Provide the [x, y] coordinate of the cell's center where the given text is located.  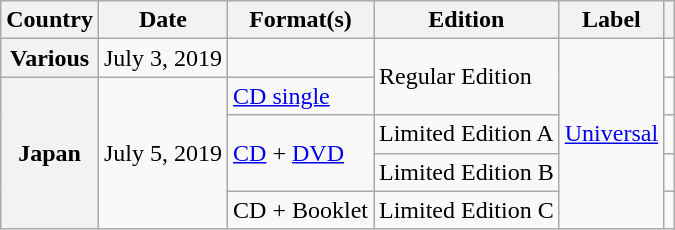
Date [162, 20]
Format(s) [301, 20]
July 3, 2019 [162, 58]
Limited Edition A [467, 134]
Regular Edition [467, 77]
Universal [611, 134]
Label [611, 20]
July 5, 2019 [162, 153]
Country [50, 20]
CD + Booklet [301, 210]
Japan [50, 153]
Edition [467, 20]
Limited Edition B [467, 172]
Limited Edition C [467, 210]
CD + DVD [301, 153]
CD single [301, 96]
Various [50, 58]
